For the text-containing cell, return its midpoint in [x, y] coordinate format. 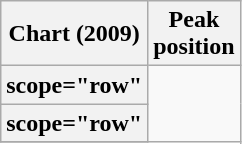
Peakposition [194, 34]
Chart (2009) [74, 34]
